Return the [x, y] coordinate for the center point of the cell that contains the specified text.  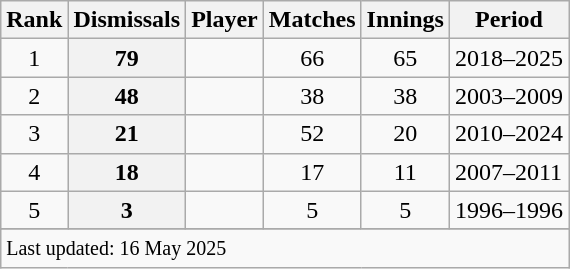
17 [312, 172]
20 [405, 134]
52 [312, 134]
Rank [34, 20]
Last updated: 16 May 2025 [285, 248]
Innings [405, 20]
2018–2025 [508, 58]
18 [127, 172]
Player [225, 20]
2010–2024 [508, 134]
Matches [312, 20]
48 [127, 96]
4 [34, 172]
65 [405, 58]
66 [312, 58]
2 [34, 96]
Dismissals [127, 20]
Period [508, 20]
1996–1996 [508, 210]
2007–2011 [508, 172]
2003–2009 [508, 96]
11 [405, 172]
21 [127, 134]
1 [34, 58]
79 [127, 58]
